Locate the cell with the specified text and output its [x, y] center coordinate. 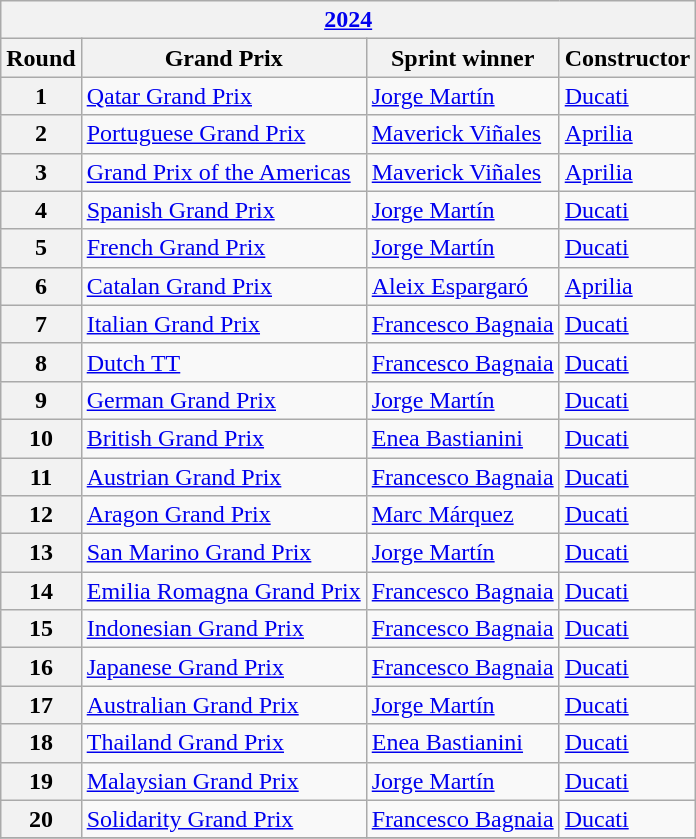
1 [41, 96]
Indonesian Grand Prix [224, 629]
French Grand Prix [224, 248]
17 [41, 705]
San Marino Grand Prix [224, 553]
15 [41, 629]
9 [41, 400]
2024 [348, 20]
Italian Grand Prix [224, 324]
Round [41, 58]
Sprint winner [462, 58]
16 [41, 667]
19 [41, 781]
12 [41, 515]
Emilia Romagna Grand Prix [224, 591]
German Grand Prix [224, 400]
8 [41, 362]
18 [41, 743]
Australian Grand Prix [224, 705]
Portuguese Grand Prix [224, 134]
14 [41, 591]
3 [41, 172]
Marc Márquez [462, 515]
Catalan Grand Prix [224, 286]
Grand Prix [224, 58]
Solidarity Grand Prix [224, 819]
Aragon Grand Prix [224, 515]
Dutch TT [224, 362]
Constructor [627, 58]
Aleix Espargaró [462, 286]
Spanish Grand Prix [224, 210]
7 [41, 324]
13 [41, 553]
6 [41, 286]
10 [41, 438]
4 [41, 210]
20 [41, 819]
11 [41, 477]
Grand Prix of the Americas [224, 172]
British Grand Prix [224, 438]
2 [41, 134]
Austrian Grand Prix [224, 477]
Qatar Grand Prix [224, 96]
Malaysian Grand Prix [224, 781]
Thailand Grand Prix [224, 743]
Japanese Grand Prix [224, 667]
5 [41, 248]
